Return (x, y) of the center of cell containing provided text 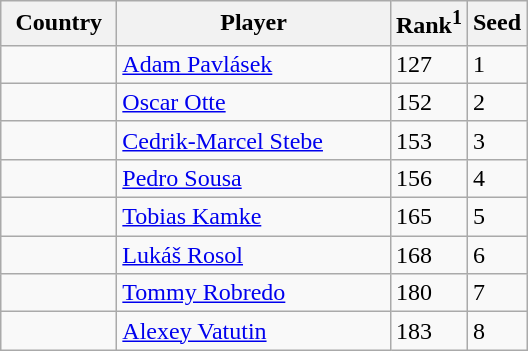
Lukáš Rosol (254, 255)
Alexey Vatutin (254, 331)
Cedrik-Marcel Stebe (254, 140)
Player (254, 24)
2 (496, 102)
Rank1 (428, 24)
168 (428, 255)
4 (496, 178)
8 (496, 331)
1 (496, 64)
156 (428, 178)
165 (428, 217)
127 (428, 64)
Seed (496, 24)
Tobias Kamke (254, 217)
152 (428, 102)
6 (496, 255)
Tommy Robredo (254, 293)
153 (428, 140)
180 (428, 293)
Adam Pavlásek (254, 64)
Country (59, 24)
7 (496, 293)
183 (428, 331)
Oscar Otte (254, 102)
Pedro Sousa (254, 178)
3 (496, 140)
5 (496, 217)
